Locate the cell with the specified text and output its (x, y) center coordinate. 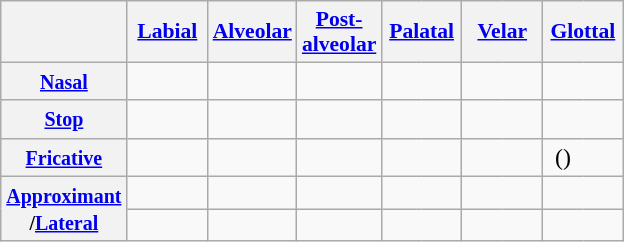
Post-alveolar (339, 32)
Velar (502, 32)
Nasal (64, 81)
Fricative (64, 157)
() (563, 157)
Alveolar (252, 32)
Labial (168, 32)
Approximant/Lateral (64, 208)
Palatal (422, 32)
Glottal (584, 32)
Stop (64, 119)
